Return (X, Y) of the center of cell containing provided text 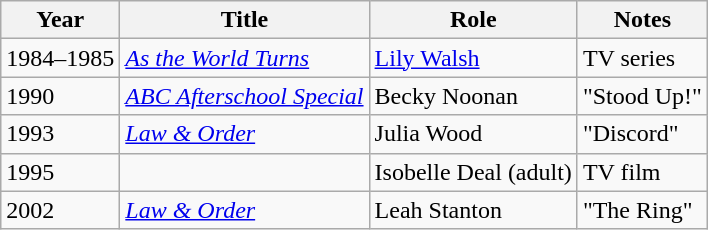
Leah Stanton (473, 210)
2002 (60, 210)
1984–1985 (60, 58)
1993 (60, 134)
Title (244, 20)
Notes (642, 20)
As the World Turns (244, 58)
"The Ring" (642, 210)
Becky Noonan (473, 96)
1990 (60, 96)
Role (473, 20)
"Discord" (642, 134)
1995 (60, 172)
"Stood Up!" (642, 96)
Isobelle Deal (adult) (473, 172)
TV series (642, 58)
TV film (642, 172)
Julia Wood (473, 134)
Lily Walsh (473, 58)
ABC Afterschool Special (244, 96)
Year (60, 20)
